Find where the given text appears and provide that cell's center as [X, Y] coordinate. 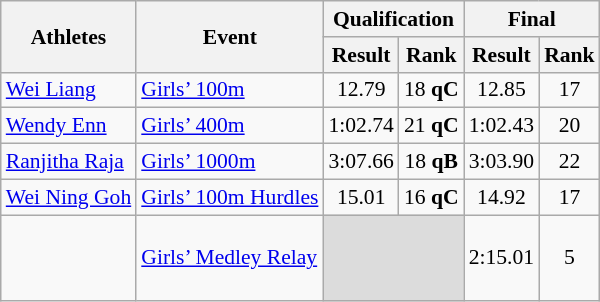
18 qC [432, 90]
Girls’ 100m Hurdles [230, 197]
12.85 [502, 90]
Qualification [393, 19]
Wendy Enn [68, 126]
22 [570, 162]
2:15.01 [502, 258]
Girls’ 1000m [230, 162]
Final [532, 19]
18 qB [432, 162]
Athletes [68, 36]
Girls’ 100m [230, 90]
21 qC [432, 126]
Girls’ 400m [230, 126]
12.79 [360, 90]
14.92 [502, 197]
20 [570, 126]
15.01 [360, 197]
Ranjitha Raja [68, 162]
Wei Liang [68, 90]
1:02.74 [360, 126]
3:03.90 [502, 162]
Event [230, 36]
1:02.43 [502, 126]
3:07.66 [360, 162]
Girls’ Medley Relay [230, 258]
5 [570, 258]
16 qC [432, 197]
Wei Ning Goh [68, 197]
